Locate the cell with the specified text and output its (x, y) center coordinate. 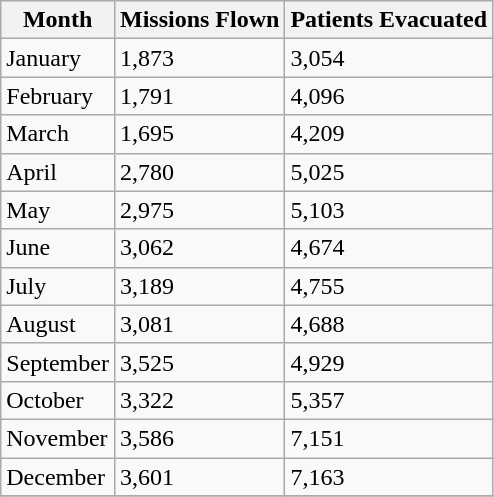
September (58, 362)
4,755 (389, 286)
October (58, 400)
Missions Flown (199, 20)
3,322 (199, 400)
August (58, 324)
1,791 (199, 96)
January (58, 58)
2,975 (199, 210)
3,054 (389, 58)
5,357 (389, 400)
7,151 (389, 438)
3,525 (199, 362)
July (58, 286)
3,189 (199, 286)
3,586 (199, 438)
5,025 (389, 172)
3,062 (199, 248)
June (58, 248)
2,780 (199, 172)
4,688 (389, 324)
5,103 (389, 210)
3,081 (199, 324)
November (58, 438)
1,695 (199, 134)
4,674 (389, 248)
December (58, 477)
Patients Evacuated (389, 20)
3,601 (199, 477)
4,096 (389, 96)
March (58, 134)
7,163 (389, 477)
1,873 (199, 58)
Month (58, 20)
May (58, 210)
April (58, 172)
February (58, 96)
4,209 (389, 134)
4,929 (389, 362)
